Locate the cell with the specified text and output its (X, Y) center coordinate. 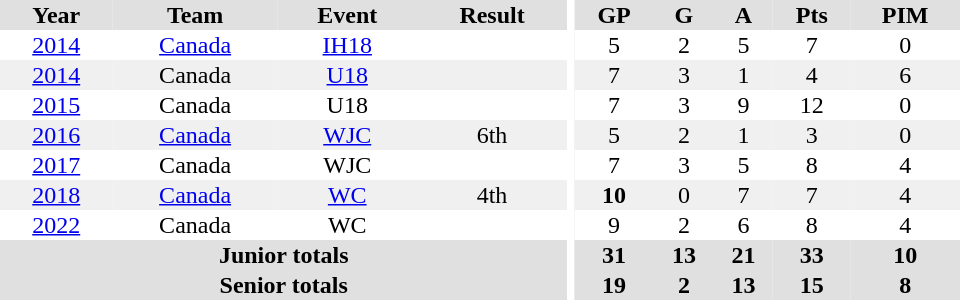
2016 (56, 135)
G (684, 15)
2015 (56, 105)
Team (194, 15)
IH18 (348, 45)
12 (812, 105)
33 (812, 255)
Result (492, 15)
19 (614, 285)
A (744, 15)
2017 (56, 165)
21 (744, 255)
Year (56, 15)
4th (492, 195)
Event (348, 15)
2018 (56, 195)
15 (812, 285)
2022 (56, 225)
Junior totals (284, 255)
6th (492, 135)
PIM (905, 15)
Pts (812, 15)
Senior totals (284, 285)
31 (614, 255)
GP (614, 15)
